For the text-containing cell, return its midpoint in (x, y) coordinate format. 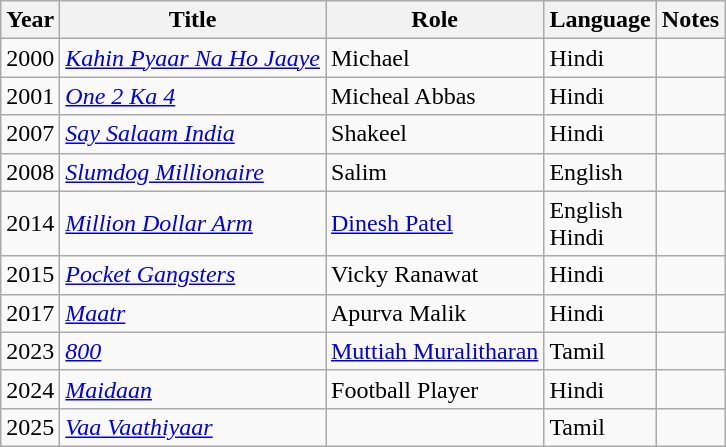
Notes (690, 20)
Pocket Gangsters (193, 275)
800 (193, 351)
Shakeel (435, 134)
Role (435, 20)
Vaa Vaathiyaar (193, 427)
2007 (30, 134)
Year (30, 20)
Title (193, 20)
2008 (30, 172)
English (600, 172)
Apurva Malik (435, 313)
Say Salaam India (193, 134)
Dinesh Patel (435, 224)
Slumdog Millionaire (193, 172)
Vicky Ranawat (435, 275)
Muttiah Muralitharan (435, 351)
2017 (30, 313)
Football Player (435, 389)
Language (600, 20)
Kahin Pyaar Na Ho Jaaye (193, 58)
Maatr (193, 313)
Maidaan (193, 389)
2023 (30, 351)
Michael (435, 58)
2001 (30, 96)
Micheal Abbas (435, 96)
Million Dollar Arm (193, 224)
One 2 Ka 4 (193, 96)
2000 (30, 58)
Salim (435, 172)
2024 (30, 389)
2015 (30, 275)
2025 (30, 427)
2014 (30, 224)
EnglishHindi (600, 224)
